Return (x, y) of the center of cell containing provided text 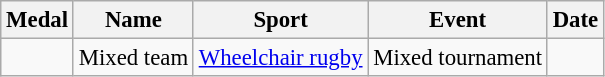
Name (133, 20)
Date (575, 20)
Sport (280, 20)
Wheelchair rugby (280, 58)
Mixed team (133, 58)
Medal (38, 20)
Mixed tournament (458, 58)
Event (458, 20)
